Identify which cell holds the provided text, then report its (x, y) central coordinate. 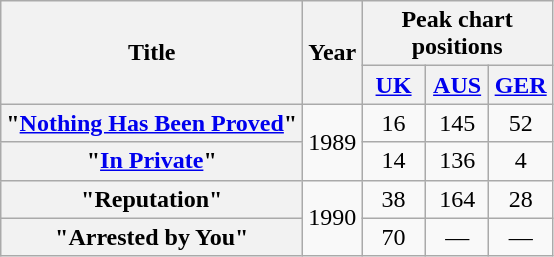
70 (394, 237)
Year (332, 52)
1990 (332, 218)
1989 (332, 142)
Title (152, 52)
"In Private" (152, 161)
4 (521, 161)
145 (457, 123)
38 (394, 199)
52 (521, 123)
UK (394, 85)
164 (457, 199)
"Reputation" (152, 199)
GER (521, 85)
136 (457, 161)
"Nothing Has Been Proved" (152, 123)
28 (521, 199)
Peak chart positions (458, 34)
"Arrested by You" (152, 237)
14 (394, 161)
16 (394, 123)
AUS (457, 85)
